Detect which cell encompasses the target text, then output its [X, Y] center coordinate. 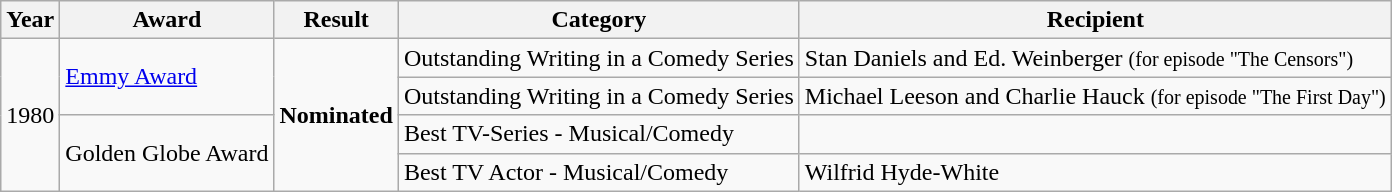
Emmy Award [167, 77]
Golden Globe Award [167, 153]
Award [167, 20]
Wilfrid Hyde-White [1095, 172]
Result [336, 20]
Recipient [1095, 20]
Best TV Actor - Musical/Comedy [598, 172]
Category [598, 20]
Stan Daniels and Ed. Weinberger (for episode "The Censors") [1095, 58]
Nominated [336, 115]
Michael Leeson and Charlie Hauck (for episode "The First Day") [1095, 96]
Best TV-Series - Musical/Comedy [598, 134]
1980 [30, 115]
Year [30, 20]
